Find where the given text appears and provide that cell's center as (x, y) coordinate. 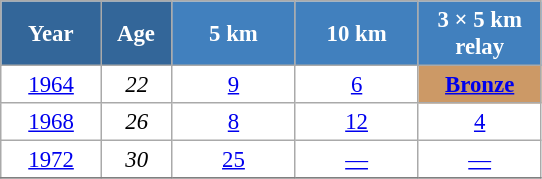
Age (136, 34)
1972 (52, 160)
4 (480, 122)
Bronze (480, 85)
3 × 5 km relay (480, 34)
5 km (234, 34)
9 (234, 85)
1964 (52, 85)
1968 (52, 122)
6 (356, 85)
12 (356, 122)
22 (136, 85)
26 (136, 122)
10 km (356, 34)
8 (234, 122)
Year (52, 34)
25 (234, 160)
30 (136, 160)
